Locate the cell with the specified text and output its (x, y) center coordinate. 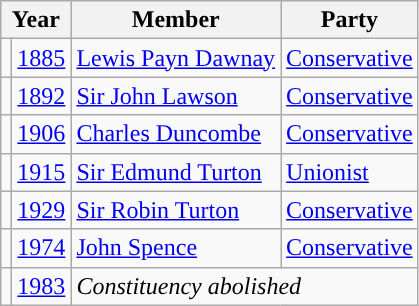
Sir John Lawson (176, 96)
1915 (42, 172)
1885 (42, 58)
Party (350, 20)
Constituency abolished (244, 286)
Sir Robin Turton (176, 210)
Lewis Payn Dawnay (176, 58)
Sir Edmund Turton (176, 172)
Year (36, 20)
1892 (42, 96)
Charles Duncombe (176, 134)
1983 (42, 286)
1929 (42, 210)
Unionist (350, 172)
1974 (42, 248)
Member (176, 20)
John Spence (176, 248)
1906 (42, 134)
